Search for the cell housing the specified text and yield its (x, y) center coordinate. 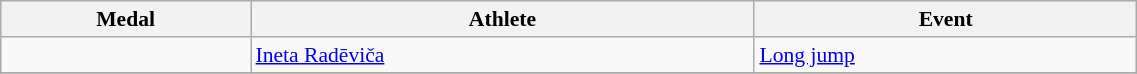
Medal (126, 19)
Long jump (945, 55)
Ineta Radēviča (502, 55)
Athlete (502, 19)
Event (945, 19)
